Locate the cell with the specified text and output its (X, Y) center coordinate. 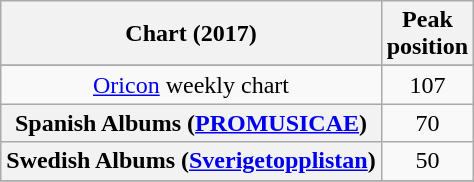
Oricon weekly chart (191, 85)
Spanish Albums (PROMUSICAE) (191, 123)
50 (427, 161)
Swedish Albums (Sverigetopplistan) (191, 161)
107 (427, 85)
70 (427, 123)
Chart (2017) (191, 34)
Peak position (427, 34)
